Locate the cell with the specified text and output its [x, y] center coordinate. 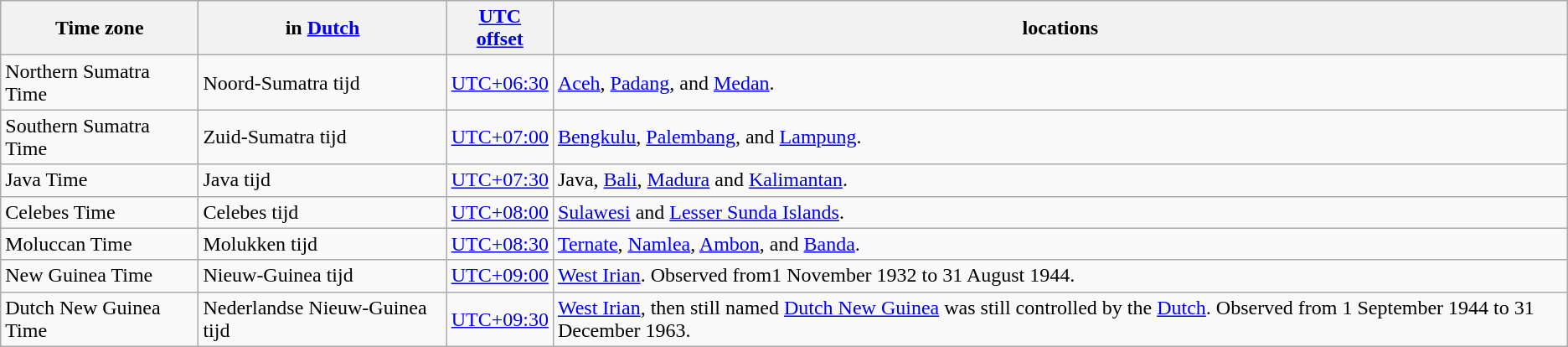
in Dutch [322, 28]
UTC+09:00 [499, 276]
Time zone [100, 28]
Zuid-Sumatra tijd [322, 137]
Southern Sumatra Time [100, 137]
Ternate, Namlea, Ambon, and Banda. [1060, 244]
UTC+09:30 [499, 319]
UTC+08:00 [499, 212]
West Irian. Observed from1 November 1932 to 31 August 1944. [1060, 276]
UTC+06:30 [499, 82]
Nieuw-Guinea tijd [322, 276]
Java tijd [322, 180]
Nederlandse Nieuw-Guinea tijd [322, 319]
Sulawesi and Lesser Sunda Islands. [1060, 212]
New Guinea Time [100, 276]
Dutch New Guinea Time [100, 319]
UTC+07:30 [499, 180]
Celebes tijd [322, 212]
Bengkulu, Palembang, and Lampung. [1060, 137]
UTC+07:00 [499, 137]
Java, Bali, Madura and Kalimantan. [1060, 180]
UTCoffset [499, 28]
UTC+08:30 [499, 244]
Aceh, Padang, and Medan. [1060, 82]
Java Time [100, 180]
Molukken tijd [322, 244]
Moluccan Time [100, 244]
West Irian, then still named Dutch New Guinea was still controlled by the Dutch. Observed from 1 September 1944 to 31 December 1963. [1060, 319]
Celebes Time [100, 212]
locations [1060, 28]
Noord-Sumatra tijd [322, 82]
Northern Sumatra Time [100, 82]
